Extract the [x, y] coordinate from the center of the cell holding the provided text.  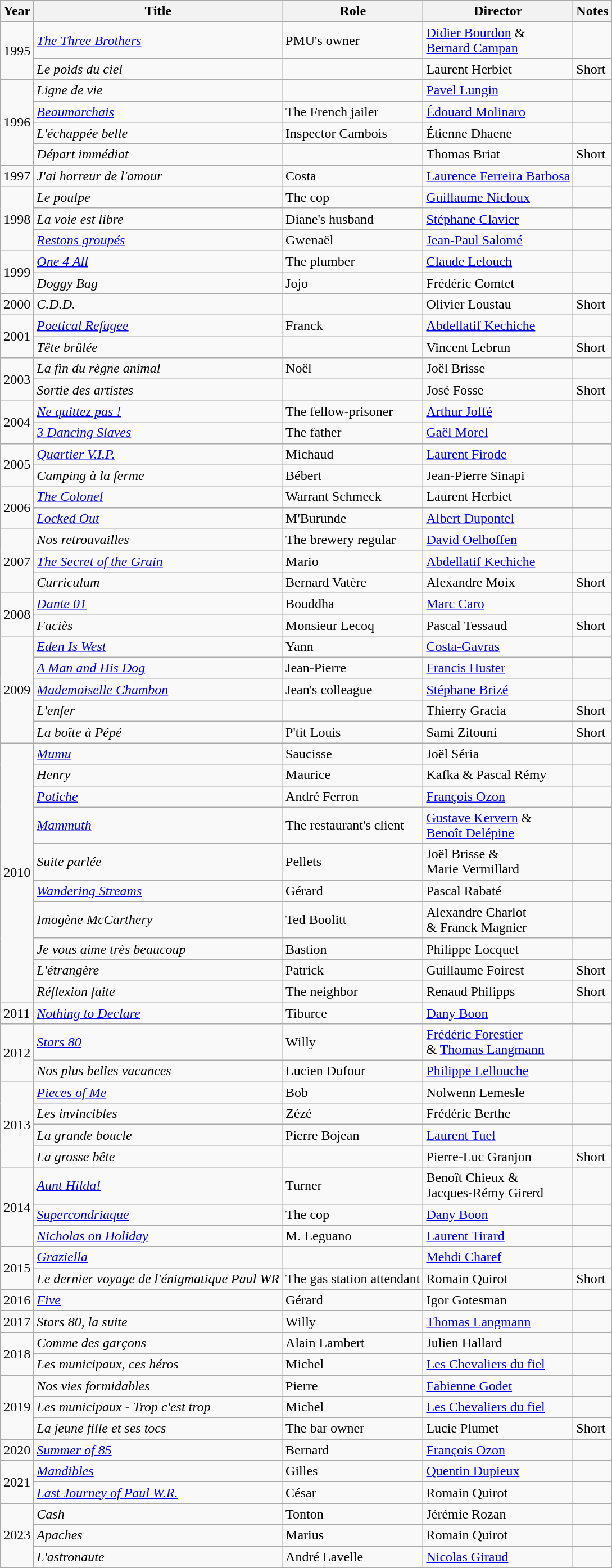
Thomas Briat [498, 155]
Pellets [353, 862]
C.D.D. [158, 305]
Philippe Lellouche [498, 1071]
Noël [353, 369]
Eden Is West [158, 647]
André Lavelle [353, 1557]
Mammuth [158, 825]
Frédéric Forestier & Thomas Langmann [498, 1042]
Pavel Lungin [498, 90]
2010 [17, 873]
Nos retrouvailles [158, 540]
La grande boucle [158, 1135]
Inspector Cambois [353, 133]
Saucisse [353, 754]
José Fosse [498, 390]
2013 [17, 1125]
Laurent Tuel [498, 1135]
Bob [353, 1093]
2009 [17, 690]
Mehdi Charef [498, 1257]
Apaches [158, 1535]
Gaël Morel [498, 433]
Bébert [353, 475]
Joël Brisse & Marie Vermillard [498, 862]
Franck [353, 326]
Lucie Plumet [498, 1429]
Albert Dupontel [498, 518]
Jérémie Rozan [498, 1514]
2007 [17, 561]
Les municipaux, ces héros [158, 1364]
Bernard Vatère [353, 582]
P'tit Louis [353, 732]
Jojo [353, 283]
Nothing to Declare [158, 1013]
Le poids du ciel [158, 69]
Vincent Lebrun [498, 347]
M. Leguano [353, 1236]
The Secret of the Grain [158, 561]
Bastion [353, 949]
Suite parlée [158, 862]
Francis Huster [498, 668]
Mandibles [158, 1471]
Jean's colleague [353, 690]
Laurent Firode [498, 454]
La voie est libre [158, 219]
Édouard Molinaro [498, 112]
The gas station attendant [353, 1279]
Laurent Tirard [498, 1236]
1996 [17, 123]
Renaud Philipps [498, 991]
Monsieur Lecoq [353, 626]
3 Dancing Slaves [158, 433]
Cash [158, 1514]
Curriculum [158, 582]
Guillaume Foirest [498, 970]
2004 [17, 422]
2012 [17, 1053]
Pierre-Luc Granjon [498, 1157]
PMU's owner [353, 40]
Turner [353, 1186]
Le dernier voyage de l'énigmatique Paul WR [158, 1279]
Stars 80, la suite [158, 1321]
Pieces of Me [158, 1093]
Mumu [158, 754]
Pierre [353, 1385]
2017 [17, 1321]
Ted Boolitt [353, 919]
The brewery regular [353, 540]
2021 [17, 1482]
Tête brûlée [158, 347]
Comme des garçons [158, 1343]
Olivier Loustau [498, 305]
Potiche [158, 796]
David Oelhoffen [498, 540]
Les invincibles [158, 1114]
L'échappée belle [158, 133]
Lucien Dufour [353, 1071]
2000 [17, 305]
Costa [353, 176]
Bouddha [353, 604]
Michaud [353, 454]
The neighbor [353, 991]
Alexandre Charlot & Franck Magnier [498, 919]
Mademoiselle Chambon [158, 690]
Joël Séria [498, 754]
M'Burunde [353, 518]
Nicholas on Holiday [158, 1236]
Henry [158, 775]
Réflexion faite [158, 991]
Costa-Gavras [498, 647]
Director [498, 11]
One 4 All [158, 261]
Diane's husband [353, 219]
Le poulpe [158, 197]
Philippe Locquet [498, 949]
The fellow-prisoner [353, 411]
Notes [592, 11]
Five [158, 1300]
Thierry Gracia [498, 711]
Stars 80 [158, 1042]
Tiburce [353, 1013]
Ne quittez pas ! [158, 411]
Aunt Hilda! [158, 1186]
Joël Brisse [498, 369]
Fabienne Godet [498, 1385]
Poetical Refugee [158, 326]
L'enfer [158, 711]
La boîte à Pépé [158, 732]
Jean-Pierre Sinapi [498, 475]
Faciès [158, 626]
Jean-Pierre [353, 668]
Les municipaux - Trop c'est trop [158, 1407]
La jeune fille et ses tocs [158, 1429]
Julien Hallard [498, 1343]
Wandering Streams [158, 891]
Étienne Dhaene [498, 133]
Nos plus belles vacances [158, 1071]
2006 [17, 507]
Role [353, 11]
2001 [17, 337]
The Colonel [158, 497]
2015 [17, 1268]
L'étrangère [158, 970]
Dante 01 [158, 604]
Nicolas Giraud [498, 1557]
Laurence Ferreira Barbosa [498, 176]
Sortie des artistes [158, 390]
Frédéric Comtet [498, 283]
The restaurant's client [353, 825]
The father [353, 433]
The Three Brothers [158, 40]
2008 [17, 614]
2014 [17, 1207]
Nos vies formidables [158, 1385]
Supercondriaque [158, 1214]
Frédéric Berthe [498, 1114]
Claude Lelouch [498, 261]
Jean-Paul Salomé [498, 240]
2011 [17, 1013]
Sami Zitouni [498, 732]
2018 [17, 1353]
The French jailer [353, 112]
Stéphane Clavier [498, 219]
Warrant Schmeck [353, 497]
Camping à la ferme [158, 475]
Restons groupés [158, 240]
Gwenaël [353, 240]
Yann [353, 647]
Stéphane Brizé [498, 690]
Igor Gotesman [498, 1300]
César [353, 1493]
Thomas Langmann [498, 1321]
2016 [17, 1300]
Quartier V.I.P. [158, 454]
1995 [17, 51]
Patrick [353, 970]
André Ferron [353, 796]
The bar owner [353, 1429]
Zézé [353, 1114]
Beaumarchais [158, 112]
Pascal Rabaté [498, 891]
L'astronaute [158, 1557]
La grosse bête [158, 1157]
Imogène McCarthery [158, 919]
1998 [17, 219]
Marius [353, 1535]
Graziella [158, 1257]
1997 [17, 176]
2003 [17, 379]
Summer of 85 [158, 1450]
A Man and His Dog [158, 668]
Alain Lambert [353, 1343]
Kafka & Pascal Rémy [498, 775]
Maurice [353, 775]
Gilles [353, 1471]
Year [17, 11]
Nolwenn Lemesle [498, 1093]
Arthur Joffé [498, 411]
Départ immédiat [158, 155]
The plumber [353, 261]
Pascal Tessaud [498, 626]
J'ai horreur de l'amour [158, 176]
Didier Bourdon & Bernard Campan [498, 40]
Gustave Kervern & Benoît Delépine [498, 825]
Doggy Bag [158, 283]
Guillaume Nicloux [498, 197]
Bernard [353, 1450]
Quentin Dupieux [498, 1471]
Title [158, 11]
Pierre Bojean [353, 1135]
1999 [17, 272]
2019 [17, 1407]
Marc Caro [498, 604]
Last Journey of Paul W.R. [158, 1493]
2023 [17, 1535]
Alexandre Moix [498, 582]
2020 [17, 1450]
Ligne de vie [158, 90]
Je vous aime très beaucoup [158, 949]
Tonton [353, 1514]
Locked Out [158, 518]
Benoît Chieux & Jacques-Rémy Girerd [498, 1186]
2005 [17, 465]
Mario [353, 561]
La fin du règne animal [158, 369]
